Scan for the cell matching the given text and deliver its (X, Y) coordinate at center. 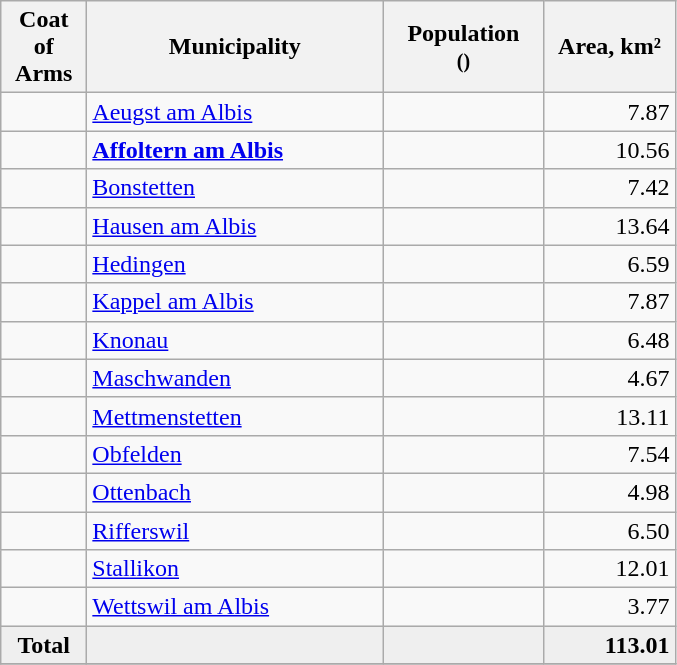
Stallikon (235, 569)
Mettmenstetten (235, 416)
Hausen am Albis (235, 226)
Area, km² (610, 47)
12.01 (610, 569)
13.11 (610, 416)
Obfelden (235, 454)
Population() (464, 47)
7.54 (610, 454)
Wettswil am Albis (235, 607)
Maschwanden (235, 378)
Aeugst am Albis (235, 112)
Kappel am Albis (235, 302)
6.48 (610, 340)
6.50 (610, 531)
6.59 (610, 264)
Knonau (235, 340)
3.77 (610, 607)
Bonstetten (235, 188)
13.64 (610, 226)
Rifferswil (235, 531)
Ottenbach (235, 492)
Total (44, 645)
Affoltern am Albis (235, 150)
Coat of Arms (44, 47)
113.01 (610, 645)
4.67 (610, 378)
10.56 (610, 150)
Municipality (235, 47)
4.98 (610, 492)
Hedingen (235, 264)
7.42 (610, 188)
